Return the (x, y) coordinate for the center point of the cell that contains the specified text.  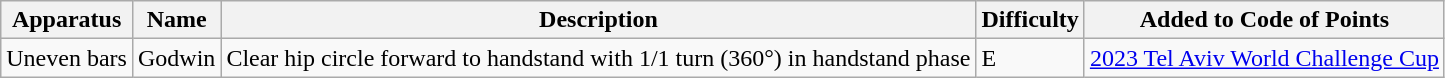
Difficulty (1030, 20)
Apparatus (67, 20)
2023 Tel Aviv World Challenge Cup (1264, 58)
Added to Code of Points (1264, 20)
Name (176, 20)
E (1030, 58)
Godwin (176, 58)
Description (598, 20)
Clear hip circle forward to handstand with 1/1 turn (360°) in handstand phase (598, 58)
Uneven bars (67, 58)
